Locate the cell with the specified text and output its [x, y] center coordinate. 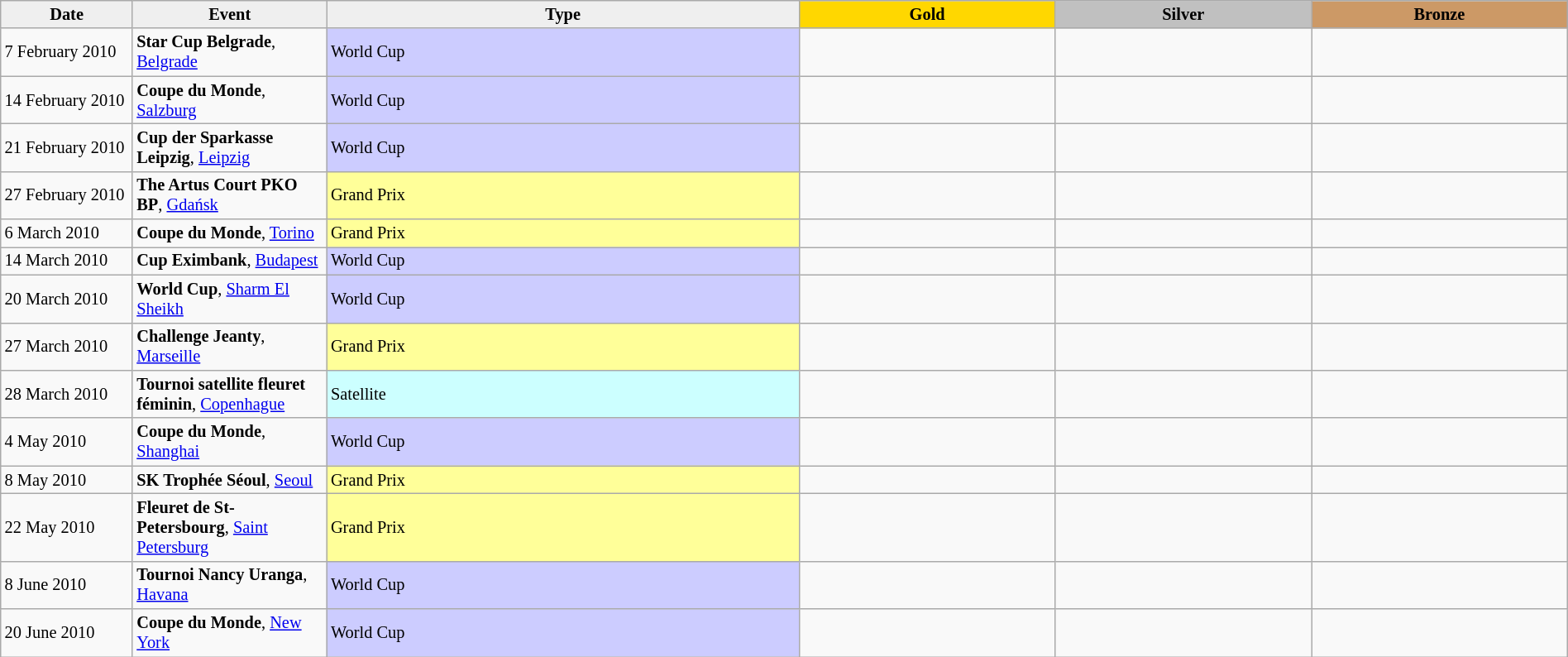
Event [230, 14]
21 February 2010 [67, 147]
Coupe du Monde, Shanghai [230, 442]
6 March 2010 [67, 233]
Silver [1183, 14]
4 May 2010 [67, 442]
14 March 2010 [67, 261]
The Artus Court PKO BP, Gdańsk [230, 195]
Cup der Sparkasse Leipzig, Leipzig [230, 147]
28 March 2010 [67, 394]
Challenge Jeanty, Marseille [230, 347]
27 February 2010 [67, 195]
Gold [927, 14]
Satellite [562, 394]
7 February 2010 [67, 52]
Tournoi satellite fleuret féminin, Copenhague [230, 394]
Coupe du Monde, New York [230, 633]
Tournoi Nancy Uranga, Havana [230, 585]
20 March 2010 [67, 299]
8 May 2010 [67, 480]
SK Trophée Séoul, Seoul [230, 480]
Coupe du Monde, Torino [230, 233]
Bronze [1440, 14]
Fleuret de St-Petersbourg, Saint Petersburg [230, 527]
Type [562, 14]
Star Cup Belgrade, Belgrade [230, 52]
Coupe du Monde, Salzburg [230, 100]
Date [67, 14]
27 March 2010 [67, 347]
20 June 2010 [67, 633]
Cup Eximbank, Budapest [230, 261]
22 May 2010 [67, 527]
8 June 2010 [67, 585]
World Cup, Sharm El Sheikh [230, 299]
14 February 2010 [67, 100]
